Scan for the cell matching the given text and deliver its [X, Y] coordinate at center. 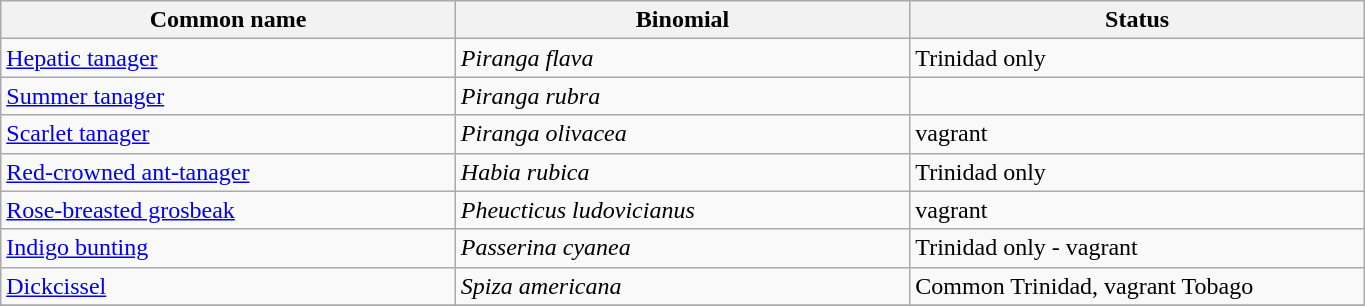
Summer tanager [228, 96]
Scarlet tanager [228, 134]
Indigo bunting [228, 248]
Status [1138, 20]
Pheucticus ludovicianus [682, 210]
Red-crowned ant-tanager [228, 172]
Common name [228, 20]
Piranga olivacea [682, 134]
Habia rubica [682, 172]
Binomial [682, 20]
Trinidad only - vagrant [1138, 248]
Hepatic tanager [228, 58]
Rose-breasted grosbeak [228, 210]
Spiza americana [682, 286]
Dickcissel [228, 286]
Common Trinidad, vagrant Tobago [1138, 286]
Piranga flava [682, 58]
Passerina cyanea [682, 248]
Piranga rubra [682, 96]
